Pinpoint the cell where the given text exists, returning its [X, Y] midpoint coordinate. 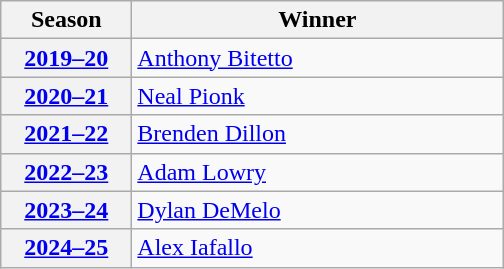
2024–25 [66, 248]
2023–24 [66, 210]
Alex Iafallo [318, 248]
Winner [318, 20]
Adam Lowry [318, 172]
2021–22 [66, 134]
Brenden Dillon [318, 134]
Neal Pionk [318, 96]
Anthony Bitetto [318, 58]
2022–23 [66, 172]
2019–20 [66, 58]
Season [66, 20]
Dylan DeMelo [318, 210]
2020–21 [66, 96]
